For the text-containing cell, return its midpoint in (X, Y) coordinate format. 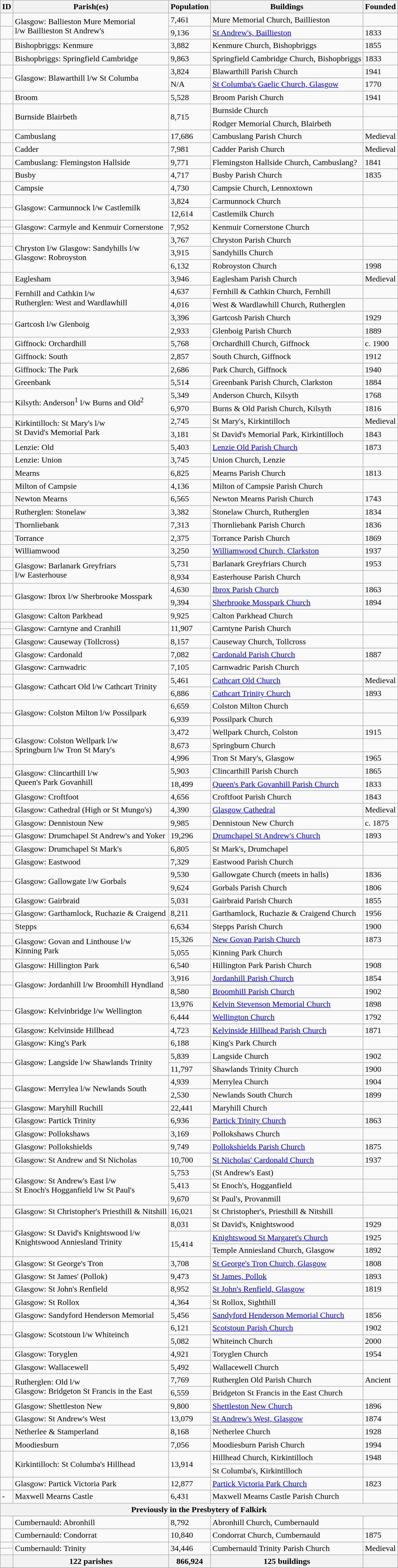
5,753 (190, 1173)
9,394 (190, 603)
Burns & Old Parish Church, Kilsyth (287, 408)
4,723 (190, 1030)
11,797 (190, 1069)
Springfield Cambridge Church, Bishopbriggs (287, 59)
Moodiesburn Parish Church (287, 1445)
1994 (380, 1445)
1823 (380, 1484)
1770 (380, 84)
Glasgow: Pollokshaws (90, 1134)
Kenmuir Cornerstone Church (287, 227)
Fernhill & Cathkin Church, Fernhill (287, 292)
3,767 (190, 240)
1928 (380, 1432)
Glasgow: Croftfoot (90, 797)
Glasgow: Hillington Park (90, 965)
3,915 (190, 253)
Glasgow: Scotstoun l/w Whiteinch (90, 1335)
Eaglesham Parish Church (287, 279)
Hillhead Church, Kirkintilloch (287, 1458)
5,492 (190, 1367)
7,105 (190, 667)
4,939 (190, 1082)
Glasgow: St Andrew's East l/wSt Enoch's Hogganfield l/w St Paul's (90, 1185)
6,444 (190, 1017)
Glasgow: Wallacewell (90, 1367)
Glasgow: St Christopher's Priesthill & Nitshill (90, 1212)
Glasgow: Dennistoun New (90, 823)
Lenzie: Union (90, 460)
1816 (380, 408)
St Christopher's, Priesthill & Nitshill (287, 1212)
Kelvinside Hillhead Parish Church (287, 1030)
Cambuslang: Flemingston Hallside (90, 162)
2000 (380, 1341)
Kirkintilloch: St Columba's Hillhead (90, 1464)
Glasgow: Carnwadric (90, 667)
Eastwood Parish Church (287, 862)
3,250 (190, 551)
Busby Parish Church (287, 175)
Partick Trinity Church (287, 1121)
4,717 (190, 175)
Thornliebank Parish Church (287, 525)
8,792 (190, 1522)
Glasgow: Drumchapel St Andrew's and Yoker (90, 836)
Shettleston New Church (287, 1406)
1998 (380, 266)
Glasgow: Eastwood (90, 862)
13,079 (190, 1419)
Moodiesburn (90, 1445)
Maryhill Church (287, 1108)
6,825 (190, 473)
2,686 (190, 369)
Thornliebank (90, 525)
St Rollox, Sighthill (287, 1302)
Eaglesham (90, 279)
1808 (380, 1263)
Carntyne Parish Church (287, 629)
7,952 (190, 227)
Glasgow: Colston Wellpark l/wSpringburn l/w Tron St Mary's (90, 745)
9,473 (190, 1276)
Glasgow: Cardonald (90, 654)
Easterhouse Parish Church (287, 577)
2,933 (190, 330)
Pollokshields Parish Church (287, 1147)
1865 (380, 771)
Garthamlock, Ruchazie & Craigend Church (287, 914)
7,329 (190, 862)
Torrance Parish Church (287, 538)
1768 (380, 395)
8,211 (190, 914)
Giffnock: Orchardhill (90, 343)
Milton of Campsie (90, 486)
Netherlee Church (287, 1432)
Chryston l/w Glasgow: Sandyhills l/wGlasgow: Robroyston (90, 253)
Glasgow: Sandyford Henderson Memorial (90, 1315)
1806 (380, 888)
5,456 (190, 1315)
3,396 (190, 318)
12,614 (190, 214)
N/A (190, 84)
1874 (380, 1419)
St John's Renfield, Glasgow (287, 1289)
Kelvin Stevenson Memorial Church (287, 1004)
9,749 (190, 1147)
Giffnock: The Park (90, 369)
Pollokshaws Church (287, 1134)
1948 (380, 1458)
9,985 (190, 823)
5,403 (190, 447)
9,670 (190, 1198)
1894 (380, 603)
6,188 (190, 1043)
6,132 (190, 266)
1896 (380, 1406)
St Andrew's West, Glasgow (287, 1419)
3,472 (190, 732)
4,921 (190, 1354)
Glasgow: Blawarthill l/w St Columba (90, 78)
Sandyhills Church (287, 253)
1908 (380, 965)
4,016 (190, 305)
Glasgow: Partick Trinity (90, 1121)
6,939 (190, 719)
Glasgow: Jordanhill l/w Broomhill Hyndland (90, 985)
Gorbals Parish Church (287, 888)
Glasgow: Colston Milton l/w Possilpark (90, 713)
1925 (380, 1238)
Stepps Parish Church (287, 926)
7,769 (190, 1380)
Burnside Church (287, 110)
Calton Parkhead Church (287, 616)
ID (7, 7)
7,461 (190, 20)
5,903 (190, 771)
7,056 (190, 1445)
8,580 (190, 991)
10,840 (190, 1535)
Shawlands Trinity Church (287, 1069)
1954 (380, 1354)
Stepps (90, 926)
1940 (380, 369)
9,925 (190, 616)
4,136 (190, 486)
4,630 (190, 590)
15,326 (190, 939)
West & Wardlawhill Church, Rutherglen (287, 305)
Glasgow Cathedral (287, 810)
Park Church, Giffnock (287, 369)
8,157 (190, 642)
6,121 (190, 1328)
3,946 (190, 279)
Maxwell Mearns Castle (90, 1497)
1898 (380, 1004)
Glasgow: Ibrox l/w Sherbrooke Mosspark (90, 596)
Cathcart Trinity Church (287, 693)
c. 1900 (380, 343)
Abronhill Church, Cumbernauld (287, 1522)
10,700 (190, 1160)
Gartcosh l/w Glenboig (90, 324)
Glenboig Parish Church (287, 330)
Cadder Parish Church (287, 149)
Langside Church (287, 1056)
Condorrat Church, Cumbernauld (287, 1535)
5,839 (190, 1056)
1915 (380, 732)
Glasgow: Shettleston New (90, 1406)
Chryston Parish Church (287, 240)
12,877 (190, 1484)
St David's, Knightswood (287, 1225)
St Mark's, Drumchapel (287, 849)
Glasgow: Gairbraid (90, 901)
Wellpark Church, Colston (287, 732)
3,745 (190, 460)
Possilpark Church (287, 719)
Giffnock: South (90, 356)
Cumbernauld: Abronhill (90, 1522)
1813 (380, 473)
1841 (380, 162)
St Columba's Gaelic Church, Glasgow (287, 84)
Cathcart Old Church (287, 680)
1856 (380, 1315)
1743 (380, 499)
Castlemilk Church (287, 214)
4,656 (190, 797)
6,659 (190, 706)
Broom Parish Church (287, 97)
Partick Victoria Park Church (287, 1484)
Glasgow: Carmyle and Kenmuir Cornerstone (90, 227)
Gallowgate Church (meets in halls) (287, 875)
- (7, 1497)
Mearns (90, 473)
8,673 (190, 745)
Cumbernauld Trinity Parish Church (287, 1548)
Glasgow: Pollokshields (90, 1147)
Kenmure Church, Bishopbriggs (287, 46)
15,414 (190, 1244)
Cumbernauld: Condorrat (90, 1535)
Barlanark Greyfriars Church (287, 564)
Netherlee & Stamperland (90, 1432)
6,565 (190, 499)
1965 (380, 758)
Broomhill Parish Church (287, 991)
9,530 (190, 875)
Gartcosh Parish Church (287, 318)
St Paul's, Provanmill (287, 1198)
5,349 (190, 395)
St Andrew's, Baillieston (287, 33)
Kirkintilloch: St Mary's l/wSt David's Memorial Park (90, 428)
9,771 (190, 162)
3,169 (190, 1134)
3,916 (190, 978)
Glasgow: Langside l/w Shawlands Trinity (90, 1063)
6,936 (190, 1121)
6,805 (190, 849)
Population (190, 7)
Burnside Blairbeth (90, 117)
7,313 (190, 525)
2,857 (190, 356)
18,499 (190, 784)
1869 (380, 538)
St Nicholas' Cardonald Church (287, 1160)
Glasgow: St David's Knightswood l/wKnightswood Anniesland Trinity (90, 1238)
Cambuslang (90, 136)
3,882 (190, 46)
5,768 (190, 343)
22,441 (190, 1108)
Glasgow: Toryglen (90, 1354)
Union Church, Lenzie (287, 460)
1904 (380, 1082)
19,296 (190, 836)
Mure Memorial Church, Baillieston (287, 20)
Bishopbriggs: Kenmure (90, 46)
1892 (380, 1250)
9,624 (190, 888)
Rutherglen: Stonelaw (90, 512)
c. 1875 (380, 823)
16,021 (190, 1212)
17,686 (190, 136)
Ibrox Parish Church (287, 590)
6,634 (190, 926)
1819 (380, 1289)
Glasgow: St Andrew's West (90, 1419)
Drumchapel St Andrew's Church (287, 836)
Glasgow: Gallowgate l/w Gorbals (90, 881)
Croftfoot Parish Church (287, 797)
4,730 (190, 188)
Glasgow: St James' (Pollok) (90, 1276)
1792 (380, 1017)
Glasgow: Kelvinside Hillhead (90, 1030)
Williamwood Church, Clarkston (287, 551)
Glasgow: Clincarthill l/wQueen's Park Govanhill (90, 777)
Carmunnock Church (287, 201)
Mearns Parish Church (287, 473)
Greenbank Parish Church, Clarkston (287, 383)
9,136 (190, 33)
Clincarthill Parish Church (287, 771)
Glasgow: Maryhill Ruchill (90, 1108)
5,413 (190, 1185)
125 buildings (287, 1561)
Toryglen Church (287, 1354)
Founded (380, 7)
Cardonald Parish Church (287, 654)
Glasgow: Barlanark Greyfriarsl/w Easterhouse (90, 570)
Rutherglen Old Parish Church (287, 1380)
Previously in the Presbytery of Falkirk (199, 1509)
Glasgow: Calton Parkhead (90, 616)
Lenzie: Old (90, 447)
1835 (380, 175)
Cambuslang Parish Church (287, 136)
Causeway Church, Tollcross (287, 642)
4,364 (190, 1302)
3,708 (190, 1263)
Buildings (287, 7)
Milton of Campsie Parish Church (287, 486)
Sandyford Henderson Memorial Church (287, 1315)
Anderson Church, Kilsyth (287, 395)
Rodger Memorial Church, Blairbeth (287, 123)
Lenzie Old Parish Church (287, 447)
4,390 (190, 810)
Newton Mearns (90, 499)
St Columba's, Kirkintilloch (287, 1471)
Glasgow: St George's Tron (90, 1263)
Fernhill and Cathkin l/wRutherglen: West and Wardlawhill (90, 298)
1871 (380, 1030)
866,924 (190, 1561)
6,970 (190, 408)
Glasgow: Govan and Linthouse l/wKinning Park (90, 946)
Glasgow: St Andrew and St Nicholas (90, 1160)
Springburn Church (287, 745)
9,800 (190, 1406)
Parish(es) (90, 7)
King's Park Church (287, 1043)
Jordanhill Parish Church (287, 978)
Sherbrooke Mosspark Church (287, 603)
Bridgeton St Francis in the East Church (287, 1393)
5,082 (190, 1341)
South Church, Giffnock (287, 356)
5,461 (190, 680)
1912 (380, 356)
8,934 (190, 577)
5,031 (190, 901)
Blawarthill Parish Church (287, 71)
Newlands South Church (287, 1095)
Greenbank (90, 383)
(St Andrew's East) (287, 1173)
3,181 (190, 434)
13,914 (190, 1464)
Queen's Park Govanhill Parish Church (287, 784)
Glasgow: King's Park (90, 1043)
4,996 (190, 758)
Broom (90, 97)
Tron St Mary's, Glasgow (287, 758)
Kilsyth: Anderson1 l/w Burns and Old2 (90, 402)
Glasgow: Merrylea l/w Newlands South (90, 1088)
Glasgow: Cathedral (High or St Mungo's) (90, 810)
Cadder (90, 149)
Knightswood St Margaret's Church (287, 1238)
1887 (380, 654)
Scotstoun Parish Church (287, 1328)
Hillington Park Parish Church (287, 965)
2,745 (190, 421)
5,514 (190, 383)
2,375 (190, 538)
6,559 (190, 1393)
Williamwood (90, 551)
7,082 (190, 654)
Campsie (90, 188)
6,431 (190, 1497)
122 parishes (90, 1561)
Glasgow: St John's Renfield (90, 1289)
9,863 (190, 59)
8,031 (190, 1225)
5,731 (190, 564)
6,886 (190, 693)
2,530 (190, 1095)
Carnwadric Parish Church (287, 667)
5,055 (190, 952)
Busby (90, 175)
Whiteinch Church (287, 1341)
8,715 (190, 117)
Glasgow: Ballieston Mure Memoriall/w Baillieston St Andrew's (90, 26)
Flemingston Hallside Church, Cambuslang? (287, 162)
Temple Anniesland Church, Glasgow (287, 1250)
Stonelaw Church, Rutherglen (287, 512)
Torrance (90, 538)
1889 (380, 330)
Glasgow: Kelvinbridge l/w Wellington (90, 1011)
Colston Milton Church (287, 706)
St Mary's, Kirkintilloch (287, 421)
Dennistoun New Church (287, 823)
Glasgow: St Rollox (90, 1302)
Glasgow: Garthamlock, Ruchazie & Craigend (90, 914)
1884 (380, 383)
Glasgow: Carmunnock l/w Castlemilk (90, 208)
11,907 (190, 629)
34,446 (190, 1548)
3,382 (190, 512)
Orchardhill Church, Giffnock (287, 343)
Wellington Church (287, 1017)
Merrylea Church (287, 1082)
St David's Memorial Park, Kirkintilloch (287, 434)
New Govan Parish Church (287, 939)
4,637 (190, 292)
1834 (380, 512)
Bishopbriggs: Springfield Cambridge (90, 59)
5,528 (190, 97)
Glasgow: Partick Victoria Park (90, 1484)
St James, Pollok (287, 1276)
Glasgow: Carntyne and Cranhill (90, 629)
Newton Mearns Parish Church (287, 499)
Campsie Church, Lennoxtown (287, 188)
Robroyston Church (287, 266)
1956 (380, 914)
Glasgow: Causeway (Tollcross) (90, 642)
Ancient (380, 1380)
1899 (380, 1095)
8,168 (190, 1432)
Gairbraid Parish Church (287, 901)
Kinning Park Church (287, 952)
7,981 (190, 149)
Wallacewell Church (287, 1367)
1953 (380, 564)
Glasgow: Drumchapel St Mark's (90, 849)
Rutherglen: Old l/wGlasgow: Bridgeton St Francis in the East (90, 1386)
1854 (380, 978)
13,976 (190, 1004)
St George's Tron Church, Glasgow (287, 1263)
6,540 (190, 965)
Cumbernauld: Trinity (90, 1548)
Maxwell Mearns Castle Parish Church (287, 1497)
St Enoch's, Hogganfield (287, 1185)
Glasgow: Cathcart Old l/w Cathcart Trinity (90, 687)
8,952 (190, 1289)
